Identify which cell holds the provided text, then report its (X, Y) central coordinate. 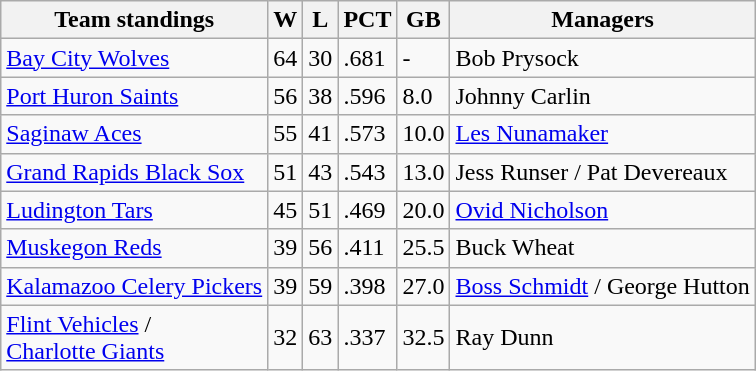
.411 (368, 248)
25.5 (424, 248)
10.0 (424, 134)
.573 (368, 134)
PCT (368, 20)
55 (286, 134)
Managers (602, 20)
.681 (368, 58)
20.0 (424, 210)
Les Nunamaker (602, 134)
Ray Dunn (602, 338)
Ovid Nicholson (602, 210)
Ludington Tars (134, 210)
.596 (368, 96)
.469 (368, 210)
Team standings (134, 20)
Jess Runser / Pat Devereaux (602, 172)
W (286, 20)
43 (320, 172)
.337 (368, 338)
59 (320, 286)
27.0 (424, 286)
Grand Rapids Black Sox (134, 172)
45 (286, 210)
Kalamazoo Celery Pickers (134, 286)
Port Huron Saints (134, 96)
30 (320, 58)
L (320, 20)
Saginaw Aces (134, 134)
64 (286, 58)
.398 (368, 286)
Boss Schmidt / George Hutton (602, 286)
Johnny Carlin (602, 96)
8.0 (424, 96)
63 (320, 338)
Bay City Wolves (134, 58)
Flint Vehicles /Charlotte Giants (134, 338)
Bob Prysock (602, 58)
32.5 (424, 338)
- (424, 58)
Muskegon Reds (134, 248)
38 (320, 96)
GB (424, 20)
13.0 (424, 172)
41 (320, 134)
.543 (368, 172)
32 (286, 338)
Buck Wheat (602, 248)
